Capture the cell that displays the provided text and extract its (x, y) central coordinate. 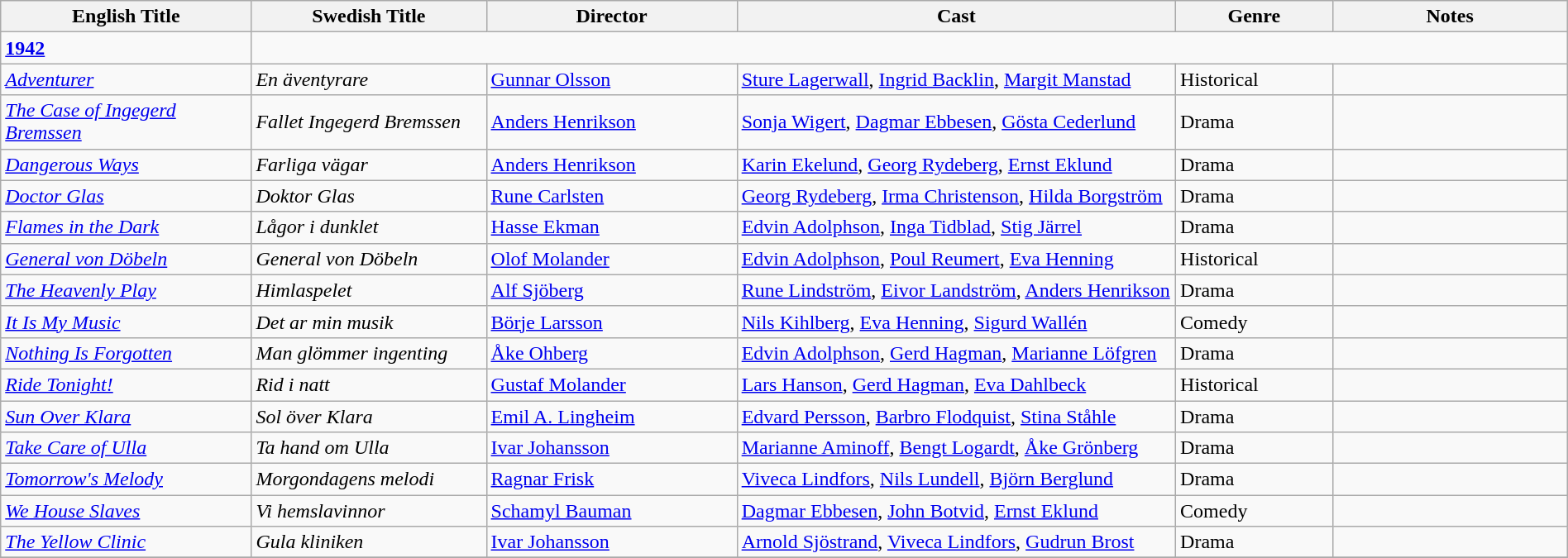
Schamyl Bauman (612, 511)
Åke Ohberg (612, 353)
Georg Rydeberg, Irma Christenson, Hilda Borgström (956, 196)
The Heavenly Play (126, 290)
1942 (126, 48)
Morgondagens melodi (369, 479)
Gunnar Olsson (612, 79)
Gula kliniken (369, 542)
English Title (126, 17)
Gustaf Molander (612, 384)
Nils Kihlberg, Eva Henning, Sigurd Wallén (956, 322)
Lågor i dunklet (369, 227)
Nothing Is Forgotten (126, 353)
We House Slaves (126, 511)
En äventyrare (369, 79)
Sonja Wigert, Dagmar Ebbesen, Gösta Cederlund (956, 122)
Dagmar Ebbesen, John Botvid, Ernst Eklund (956, 511)
Arnold Sjöstrand, Viveca Lindfors, Gudrun Brost (956, 542)
Edvin Adolphson, Inga Tidblad, Stig Järrel (956, 227)
Rid i natt (369, 384)
Swedish Title (369, 17)
Sol över Klara (369, 416)
Rune Carlsten (612, 196)
Det ar min musik (369, 322)
Farliga vägar (369, 165)
Olof Molander (612, 259)
Man glömmer ingenting (369, 353)
Flames in the Dark (126, 227)
Hasse Ekman (612, 227)
Tomorrow's Melody (126, 479)
Adventurer (126, 79)
Marianne Aminoff, Bengt Logardt, Åke Grönberg (956, 448)
Ragnar Frisk (612, 479)
Börje Larsson (612, 322)
Sun Over Klara (126, 416)
Viveca Lindfors, Nils Lundell, Björn Berglund (956, 479)
Lars Hanson, Gerd Hagman, Eva Dahlbeck (956, 384)
Dangerous Ways (126, 165)
Take Care of Ulla (126, 448)
Doctor Glas (126, 196)
Ride Tonight! (126, 384)
The Case of Ingegerd Bremssen (126, 122)
Edvard Persson, Barbro Flodquist, Stina Ståhle (956, 416)
Rune Lindström, Eivor Landström, Anders Henrikson (956, 290)
Ta hand om Ulla (369, 448)
Cast (956, 17)
Himlaspelet (369, 290)
Sture Lagerwall, Ingrid Backlin, Margit Manstad (956, 79)
It Is My Music (126, 322)
The Yellow Clinic (126, 542)
Vi hemslavinnor (369, 511)
Genre (1254, 17)
Director (612, 17)
Doktor Glas (369, 196)
Edvin Adolphson, Gerd Hagman, Marianne Löfgren (956, 353)
Edvin Adolphson, Poul Reumert, Eva Henning (956, 259)
Emil A. Lingheim (612, 416)
Fallet Ingegerd Bremssen (369, 122)
Alf Sjöberg (612, 290)
Karin Ekelund, Georg Rydeberg, Ernst Eklund (956, 165)
Notes (1450, 17)
